Identify which cell holds the provided text, then report its [x, y] central coordinate. 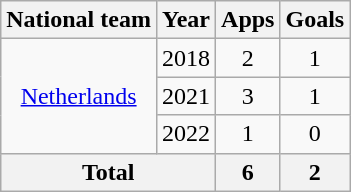
Apps [248, 20]
6 [248, 172]
Total [108, 172]
2021 [186, 96]
2018 [186, 58]
0 [315, 134]
Year [186, 20]
Goals [315, 20]
Netherlands [79, 96]
National team [79, 20]
2022 [186, 134]
3 [248, 96]
